Provide the (X, Y) coordinate of the cell's center where the given text is located.  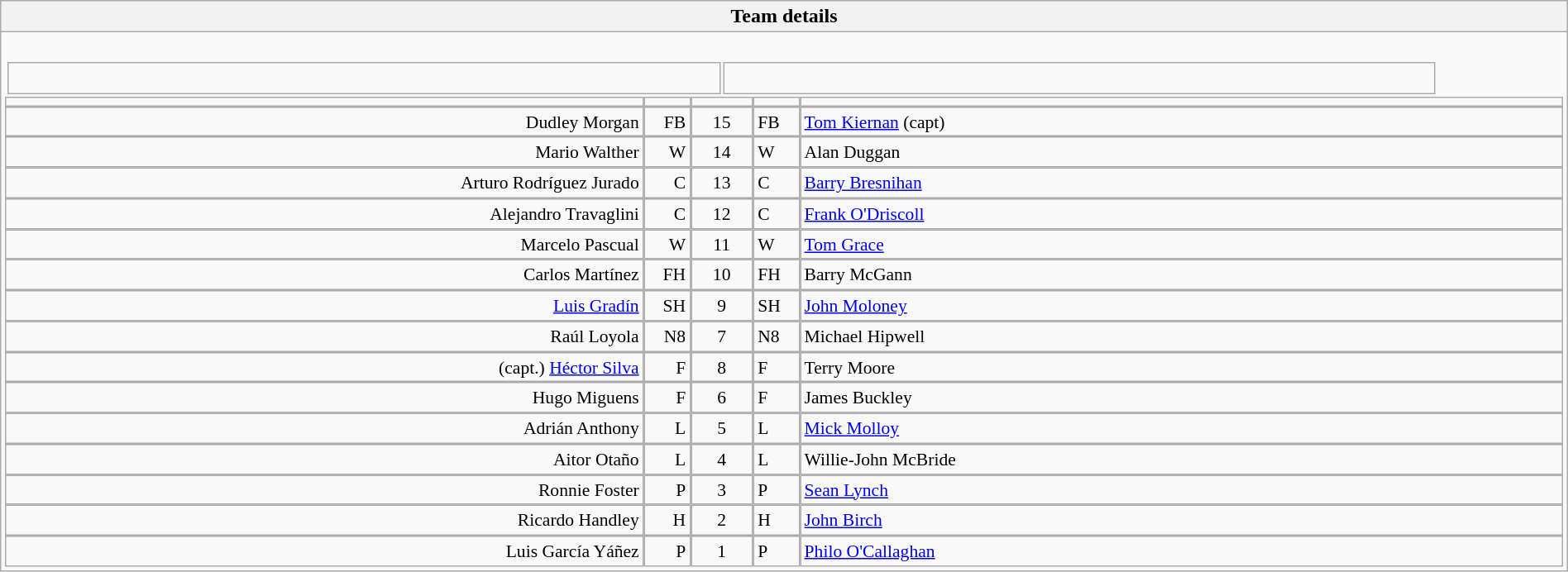
11 (721, 245)
15 (721, 122)
James Buckley (1181, 398)
Sean Lynch (1181, 489)
John Moloney (1181, 306)
Frank O'Driscoll (1181, 213)
8 (721, 367)
3 (721, 489)
1 (721, 551)
14 (721, 152)
4 (721, 460)
Hugo Miguens (324, 398)
10 (721, 274)
Tom Kiernan (capt) (1181, 122)
Mick Molloy (1181, 428)
Mario Walther (324, 152)
Ricardo Handley (324, 521)
Alan Duggan (1181, 152)
Aitor Otaño (324, 460)
Ronnie Foster (324, 489)
Luis Gradín (324, 306)
5 (721, 428)
Team details (784, 17)
(capt.) Héctor Silva (324, 367)
13 (721, 184)
Arturo Rodríguez Jurado (324, 184)
Carlos Martínez (324, 274)
Alejandro Travaglini (324, 213)
9 (721, 306)
12 (721, 213)
Barry Bresnihan (1181, 184)
2 (721, 521)
Barry McGann (1181, 274)
Raúl Loyola (324, 336)
Terry Moore (1181, 367)
7 (721, 336)
Philo O'Callaghan (1181, 551)
Luis García Yáñez (324, 551)
John Birch (1181, 521)
6 (721, 398)
Adrián Anthony (324, 428)
Dudley Morgan (324, 122)
Tom Grace (1181, 245)
Michael Hipwell (1181, 336)
Willie-John McBride (1181, 460)
Marcelo Pascual (324, 245)
